Pinpoint the cell where the given text exists, returning its (X, Y) midpoint coordinate. 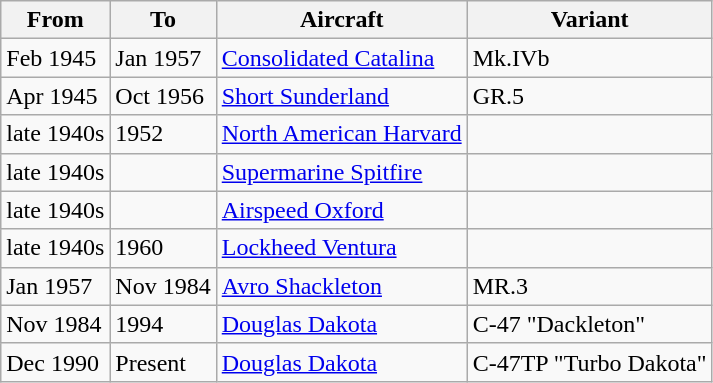
Oct 1956 (163, 96)
Dec 1990 (56, 362)
North American Harvard (342, 134)
Present (163, 362)
Consolidated Catalina (342, 58)
Supermarine Spitfire (342, 172)
Apr 1945 (56, 96)
GR.5 (590, 96)
Aircraft (342, 20)
1952 (163, 134)
C-47 "Dackleton" (590, 324)
Airspeed Oxford (342, 210)
MR.3 (590, 286)
To (163, 20)
Lockheed Ventura (342, 248)
Short Sunderland (342, 96)
Feb 1945 (56, 58)
From (56, 20)
1960 (163, 248)
Mk.IVb (590, 58)
C-47TP "Turbo Dakota" (590, 362)
Avro Shackleton (342, 286)
1994 (163, 324)
Variant (590, 20)
